Extract the [X, Y] coordinate from the center of the cell holding the provided text.  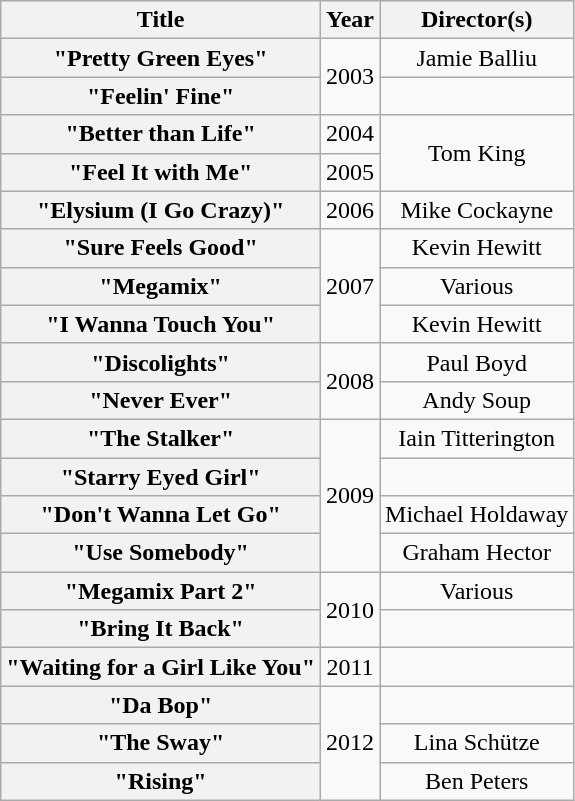
Iain Titterington [477, 438]
"Use Somebody" [161, 553]
2009 [350, 495]
"Pretty Green Eyes" [161, 58]
Mike Cockayne [477, 210]
"Starry Eyed Girl" [161, 477]
"I Wanna Touch You" [161, 324]
Lina Schütze [477, 743]
Director(s) [477, 20]
2008 [350, 381]
Year [350, 20]
2012 [350, 743]
2010 [350, 610]
"Megamix" [161, 286]
"Feelin' Fine" [161, 96]
"Bring It Back" [161, 629]
"Better than Life" [161, 134]
"Megamix Part 2" [161, 591]
"Sure Feels Good" [161, 248]
"The Stalker" [161, 438]
Michael Holdaway [477, 515]
Ben Peters [477, 781]
"Da Bop" [161, 705]
Title [161, 20]
"Feel It with Me" [161, 172]
2004 [350, 134]
Tom King [477, 153]
"Don't Wanna Let Go" [161, 515]
2006 [350, 210]
"Rising" [161, 781]
"The Sway" [161, 743]
Andy Soup [477, 400]
Paul Boyd [477, 362]
"Never Ever" [161, 400]
Graham Hector [477, 553]
Jamie Balliu [477, 58]
2003 [350, 77]
2005 [350, 172]
"Waiting for a Girl Like You" [161, 667]
2011 [350, 667]
2007 [350, 286]
"Elysium (I Go Crazy)" [161, 210]
"Discolights" [161, 362]
